Capture the cell that displays the provided text and extract its (x, y) central coordinate. 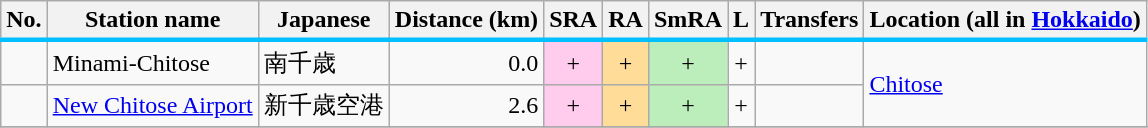
Distance (km) (466, 21)
新千歳空港 (324, 106)
2.6 (466, 106)
New Chitose Airport (152, 106)
SmRA (688, 21)
Chitose (1005, 84)
SRA (574, 21)
RA (626, 21)
Minami-Chitose (152, 62)
南千歳 (324, 62)
Station name (152, 21)
Location (all in Hokkaido) (1005, 21)
No. (24, 21)
Japanese (324, 21)
0.0 (466, 62)
Transfers (810, 21)
L (742, 21)
